Return the (X, Y) coordinate for the center point of the cell that contains the specified text.  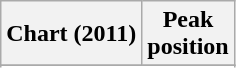
Chart (2011) (72, 34)
Peakposition (188, 34)
